Locate the cell with the specified text and output its (x, y) center coordinate. 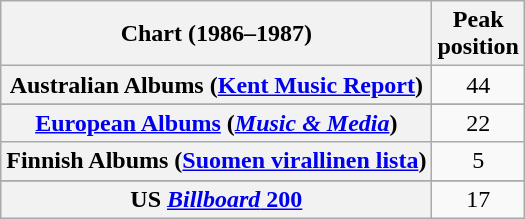
5 (478, 161)
Finnish Albums (Suomen virallinen lista) (216, 161)
European Albums (Music & Media) (216, 123)
17 (478, 199)
22 (478, 123)
US Billboard 200 (216, 199)
44 (478, 85)
Peakposition (478, 34)
Australian Albums (Kent Music Report) (216, 85)
Chart (1986–1987) (216, 34)
